Identify which cell holds the provided text, then report its [X, Y] central coordinate. 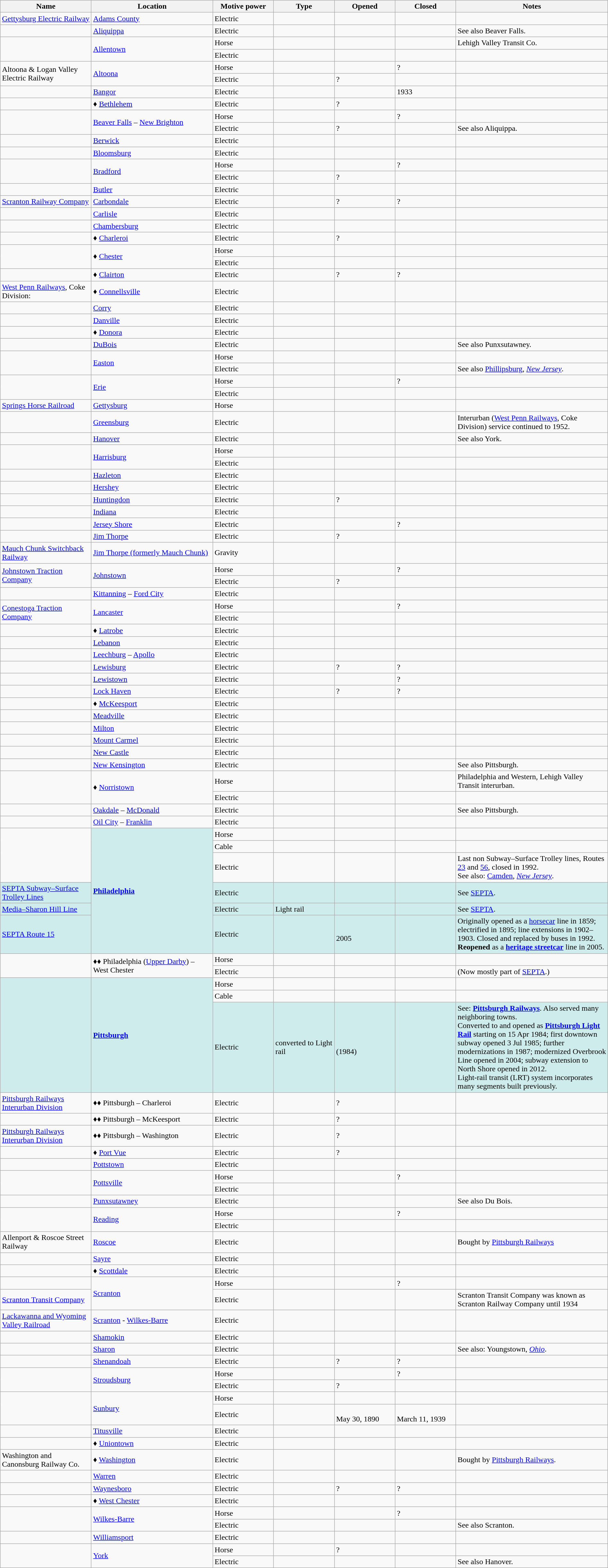
♦ Latrobe [152, 630]
New Kensington [152, 765]
Wilkes-Barre [152, 1519]
Waynesboro [152, 1488]
Lackawanna and Wyoming Valley Railroad [46, 1320]
SEPTA Route 15 [46, 934]
Shenandoah [152, 1361]
Shamokin [152, 1337]
Kittanning – Ford City [152, 594]
♦ Chester [152, 257]
converted to Light rail [304, 1047]
Beaver Falls – New Brighton [152, 122]
Media–Sharon Hill Line [46, 909]
See also Punxsutawney. [532, 344]
See also Phillipsburg, New Jersey. [532, 369]
Pottsville [152, 1183]
Philadelphia and Western, Lehigh Valley Transit interurban. [532, 781]
See also Beaver Falls. [532, 31]
♦ Uniontown [152, 1443]
Greensburg [152, 422]
Jersey Shore [152, 524]
Lehigh Valley Transit Co. [532, 43]
March 11, 1939 [425, 1415]
Reading [152, 1219]
Punxsutawney [152, 1201]
Harrisburg [152, 457]
Indiana [152, 512]
Notes [532, 6]
Bought by Pittsburgh Railways [532, 1242]
Jim Thorpe [152, 536]
Leechburg – Apollo [152, 655]
♦♦ Philadelphia (Upper Darby) – West Chester [152, 965]
Allentown [152, 49]
Johnstown Traction Company [46, 575]
Sayre [152, 1259]
Carbondale [152, 202]
Warren [152, 1476]
Closed [425, 6]
Light rail [304, 909]
Lebanon [152, 643]
Aliquippa [152, 31]
Mount Carmel [152, 740]
Berwick [152, 140]
Butler [152, 190]
Hershey [152, 487]
Oil City – Franklin [152, 822]
Corry [152, 308]
♦ McKeesport [152, 704]
♦ Donora [152, 332]
See also Hanover. [532, 1562]
1933 [425, 92]
Johnstown [152, 575]
Stroudsburg [152, 1380]
See also Scranton. [532, 1525]
Scranton Transit Company [46, 1299]
♦ Scottdale [152, 1271]
Easton [152, 363]
Milton [152, 728]
Chambersburg [152, 226]
♦ West Chester [152, 1501]
Bloomsburg [152, 153]
SEPTA Subway–Surface Trolley Lines [46, 893]
Hazleton [152, 475]
♦ Connellsville [152, 291]
Danville [152, 320]
Allenport & Roscoe Street Railway [46, 1242]
Lock Haven [152, 691]
Lewistown [152, 679]
Lewisburg [152, 667]
See also Aliquippa. [532, 128]
Motive power [243, 6]
Bangor [152, 92]
Adams County [152, 19]
Scranton Transit Company was known as Scranton Railway Company until 1934 [532, 1299]
♦ Washington [152, 1460]
Washington and Canonsburg Railway Co. [46, 1460]
York [152, 1556]
Scranton [152, 1294]
May 30, 1890 [365, 1415]
Hanover [152, 439]
Erie [152, 387]
(1984) [365, 1047]
See also York. [532, 439]
Pittsburgh [152, 1035]
West Penn Railways, Coke Division: [46, 291]
2005 [365, 934]
Roscoe [152, 1242]
Interurban (West Penn Railways, Coke Division) service continued to 1952. [532, 422]
Huntingdon [152, 500]
See also: Youngstown, Ohio. [532, 1349]
Altoona & Logan Valley Electric Railway [46, 73]
Mauch Chunk Switchback Railway [46, 553]
Location [152, 6]
♦ Clairton [152, 275]
Opened [365, 6]
DuBois [152, 344]
Last non Subway–Surface Trolley lines, Routes 23 and 56, closed in 1992. See also: Camden, New Jersey. [532, 867]
Meadville [152, 716]
Jim Thorpe (formerly Mauch Chunk) [152, 553]
Bought by Pittsburgh Railways. [532, 1460]
Lancaster [152, 612]
Sunbury [152, 1408]
♦♦ Pittsburgh – Washington [152, 1136]
Gravity [243, 553]
♦ Bethlehem [152, 104]
Altoona [152, 73]
Conestoga Traction Company [46, 612]
♦♦ Pittsburgh – McKeesport [152, 1119]
Philadelphia [152, 891]
See also Du Bois. [532, 1201]
Gettysburg Electric Railway [46, 19]
Type [304, 6]
♦ Port Vue [152, 1152]
Name [46, 6]
Sharon [152, 1349]
Scranton Railway Company [46, 202]
Titusville [152, 1431]
Scranton - Wilkes-Barre [152, 1320]
♦ Norristown [152, 788]
Pottstown [152, 1165]
Springs Horse Railroad [46, 406]
Gettysburg [152, 406]
♦ Charleroi [152, 238]
Williamsport [152, 1537]
Carlisle [152, 214]
Oakdale – McDonald [152, 810]
♦♦ Pittsburgh – Charleroi [152, 1102]
Bradford [152, 171]
(Now mostly part of SEPTA.) [532, 972]
New Castle [152, 752]
